For the text-containing cell, return its midpoint in [x, y] coordinate format. 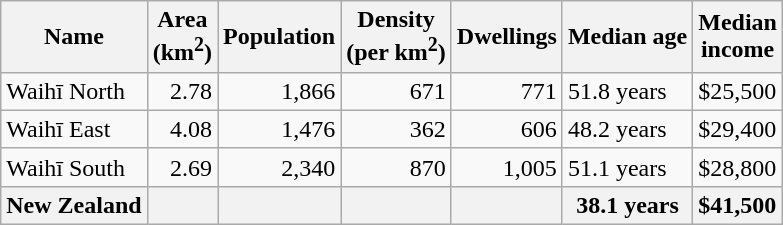
Waihī East [74, 129]
2,340 [280, 167]
Area(km2) [182, 37]
870 [396, 167]
671 [396, 91]
$28,800 [738, 167]
1,866 [280, 91]
Dwellings [506, 37]
Name [74, 37]
Waihī North [74, 91]
4.08 [182, 129]
$29,400 [738, 129]
Population [280, 37]
362 [396, 129]
1,005 [506, 167]
$41,500 [738, 205]
New Zealand [74, 205]
2.78 [182, 91]
51.8 years [627, 91]
2.69 [182, 167]
48.2 years [627, 129]
Medianincome [738, 37]
1,476 [280, 129]
38.1 years [627, 205]
771 [506, 91]
606 [506, 129]
Median age [627, 37]
Waihī South [74, 167]
51.1 years [627, 167]
Density(per km2) [396, 37]
$25,500 [738, 91]
